Extract the (x, y) coordinate from the center of the cell holding the provided text.  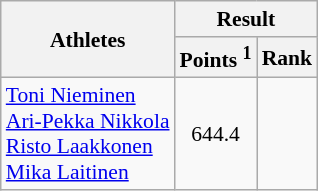
644.4 (216, 134)
Result (246, 19)
Athletes (88, 40)
Rank (288, 58)
Toni NieminenAri-Pekka NikkolaRisto LaakkonenMika Laitinen (88, 134)
Points 1 (216, 58)
